Capture the cell that displays the provided text and extract its [X, Y] central coordinate. 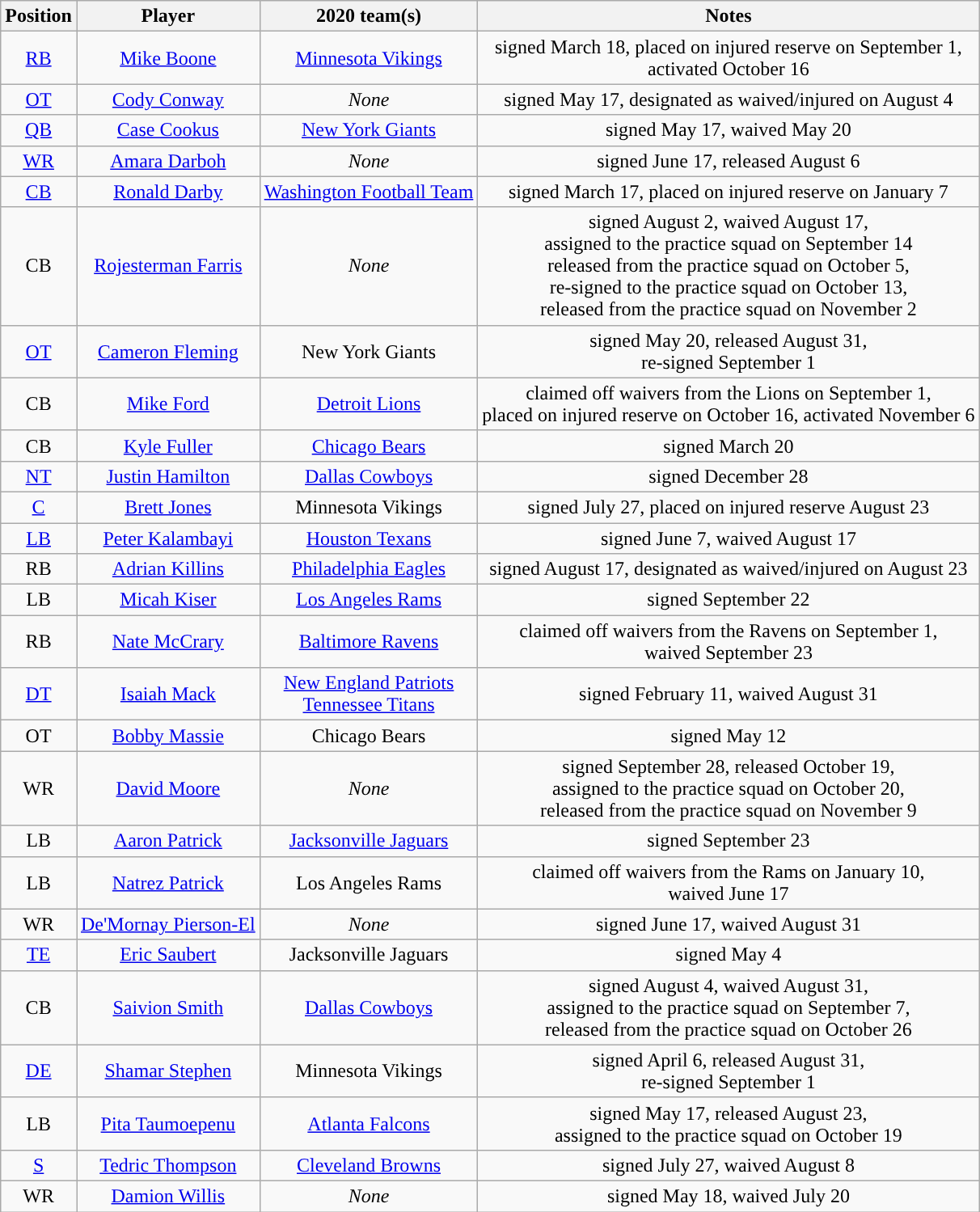
signed September 23 [729, 841]
signed March 17, placed on injured reserve on January 7 [729, 192]
Peter Kalambayi [168, 538]
Nate McCrary [168, 642]
Baltimore Ravens [369, 642]
Adrian Killins [168, 569]
Bobby Massie [168, 736]
signed May 20, released August 31,re-signed September 1 [729, 351]
Philadelphia Eagles [369, 569]
Justin Hamilton [168, 476]
signed June 7, waived August 17 [729, 538]
De'Mornay Pierson-El [168, 924]
Isaiah Mack [168, 694]
signed September 22 [729, 600]
Kyle Fuller [168, 446]
signed May 18, waived July 20 [729, 1196]
DT [39, 694]
Mike Ford [168, 404]
signed August 17, designated as waived/injured on August 23 [729, 569]
signed May 12 [729, 736]
Position [39, 16]
Player [168, 16]
C [39, 507]
signed June 17, waived August 31 [729, 924]
claimed off waivers from the Lions on September 1,placed on injured reserve on October 16, activated November 6 [729, 404]
Eric Saubert [168, 955]
signed March 18, placed on injured reserve on September 1,activated October 16 [729, 58]
NT [39, 476]
signed April 6, released August 31, re-signed September 1 [729, 1071]
S [39, 1165]
signed July 27, placed on injured reserve August 23 [729, 507]
Natrez Patrick [168, 883]
signed September 28, released October 19,assigned to the practice squad on October 20,released from the practice squad on November 9 [729, 788]
Shamar Stephen [168, 1071]
Notes [729, 16]
claimed off waivers from the Ravens on September 1,waived September 23 [729, 642]
Houston Texans [369, 538]
signed December 28 [729, 476]
Mike Boone [168, 58]
signed May 17, designated as waived/injured on August 4 [729, 99]
Saivion Smith [168, 1007]
Tedric Thompson [168, 1165]
Ronald Darby [168, 192]
Atlanta Falcons [369, 1124]
signed June 17, released August 6 [729, 161]
Amara Darboh [168, 161]
signed July 27, waived August 8 [729, 1165]
signed May 4 [729, 955]
signed February 11, waived August 31 [729, 694]
signed August 4, waived August 31,assigned to the practice squad on September 7,released from the practice squad on October 26 [729, 1007]
signed May 17, waived May 20 [729, 130]
TE [39, 955]
Rojesterman Farris [168, 266]
David Moore [168, 788]
Cody Conway [168, 99]
Pita Taumoepenu [168, 1124]
QB [39, 130]
Cleveland Browns [369, 1165]
Cameron Fleming [168, 351]
DE [39, 1071]
Damion Willis [168, 1196]
2020 team(s) [369, 16]
Aaron Patrick [168, 841]
signed March 20 [729, 446]
Brett Jones [168, 507]
Washington Football Team [369, 192]
claimed off waivers from the Rams on January 10,waived June 17 [729, 883]
New England PatriotsTennessee Titans [369, 694]
Case Cookus [168, 130]
Detroit Lions [369, 404]
Micah Kiser [168, 600]
signed May 17, released August 23,assigned to the practice squad on October 19 [729, 1124]
